Extract the [x, y] coordinate from the center of the cell holding the provided text.  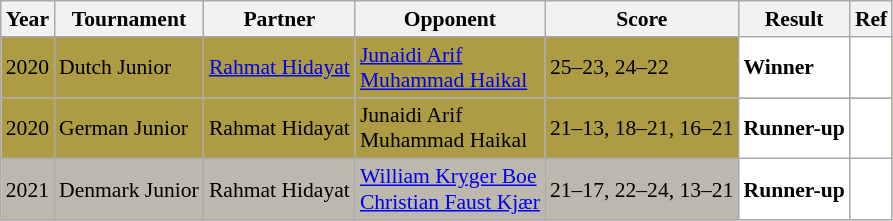
Opponent [450, 19]
Score [642, 19]
Tournament [129, 19]
Result [794, 19]
25–23, 24–22 [642, 68]
21–17, 22–24, 13–21 [642, 190]
2021 [28, 190]
Partner [280, 19]
Dutch Junior [129, 68]
German Junior [129, 128]
William Kryger Boe Christian Faust Kjær [450, 190]
Denmark Junior [129, 190]
Ref [871, 19]
Winner [794, 68]
Year [28, 19]
21–13, 18–21, 16–21 [642, 128]
